Locate the cell with the specified text and output its [x, y] center coordinate. 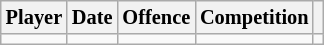
Offence [156, 17]
Competition [254, 17]
Player [34, 17]
Date [92, 17]
